From the cell containing the given text, extract its center point as [X, Y] coordinate. 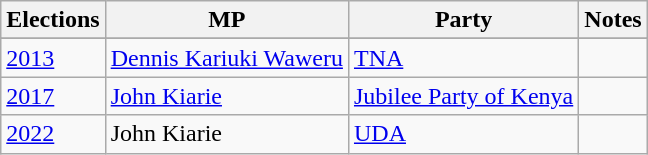
MP [226, 20]
2013 [53, 58]
Dennis Kariuki Waweru [226, 58]
UDA [463, 134]
Notes [613, 20]
Elections [53, 20]
Jubilee Party of Kenya [463, 96]
2017 [53, 96]
Party [463, 20]
TNA [463, 58]
2022 [53, 134]
